Detect which cell encompasses the target text, then output its (x, y) center coordinate. 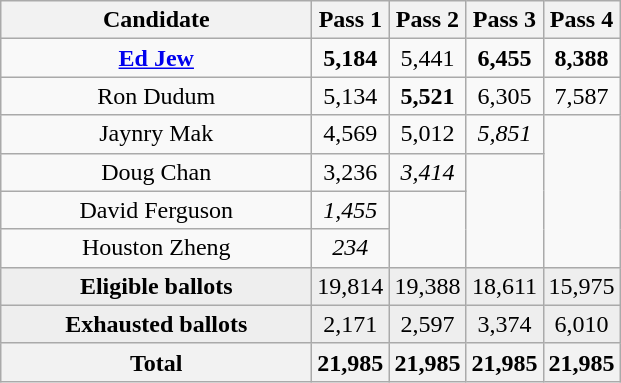
7,587 (582, 96)
Houston Zheng (156, 248)
2,171 (350, 324)
Pass 2 (428, 20)
3,374 (504, 324)
6,455 (504, 58)
15,975 (582, 286)
234 (350, 248)
David Ferguson (156, 210)
3,236 (350, 172)
8,388 (582, 58)
5,184 (350, 58)
6,305 (504, 96)
Ed Jew (156, 58)
4,569 (350, 134)
2,597 (428, 324)
19,388 (428, 286)
5,012 (428, 134)
Pass 4 (582, 20)
5,441 (428, 58)
Ron Dudum (156, 96)
Exhausted ballots (156, 324)
Total (156, 362)
Jaynry Mak (156, 134)
Pass 3 (504, 20)
18,611 (504, 286)
5,134 (350, 96)
5,521 (428, 96)
Pass 1 (350, 20)
5,851 (504, 134)
19,814 (350, 286)
Doug Chan (156, 172)
1,455 (350, 210)
3,414 (428, 172)
Eligible ballots (156, 286)
Candidate (156, 20)
6,010 (582, 324)
